Scan for the cell matching the given text and deliver its [X, Y] coordinate at center. 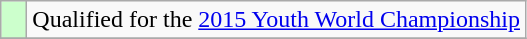
Qualified for the 2015 Youth World Championship [276, 20]
